Determine the (x, y) coordinate at the center of the cell enclosing the given text.  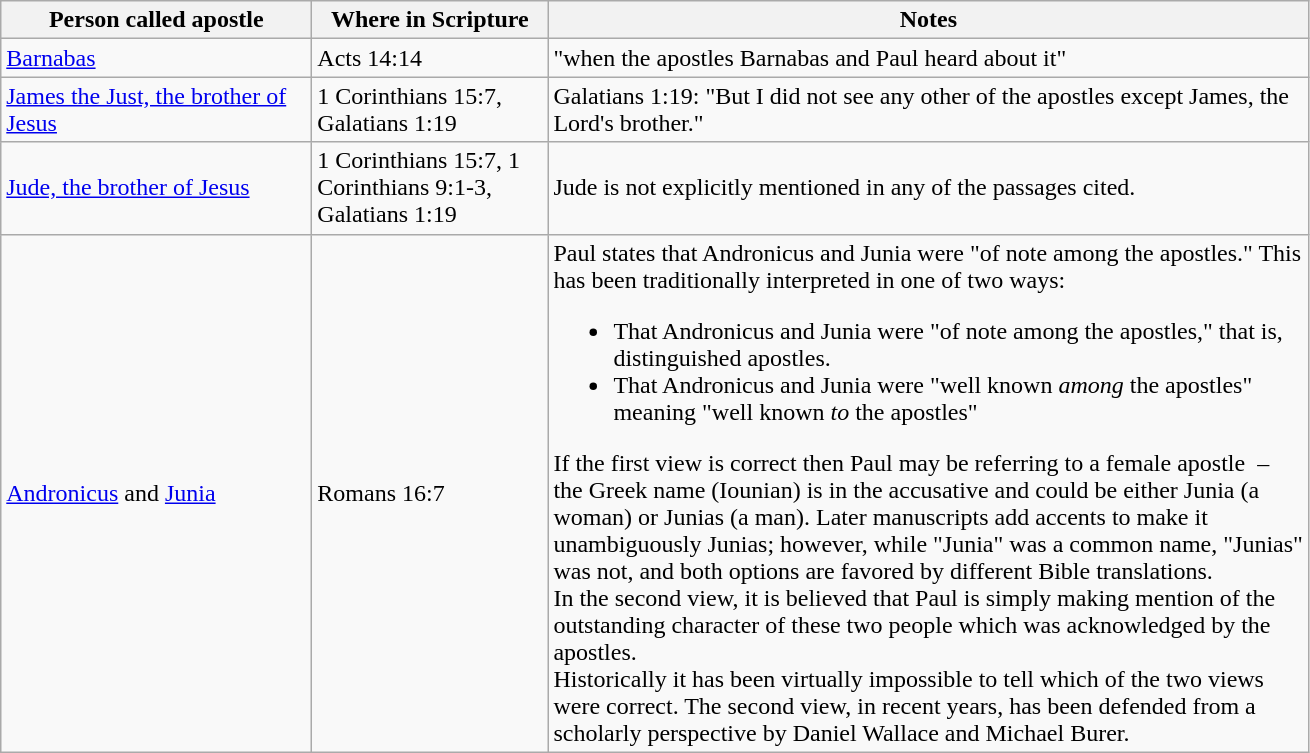
Jude, the brother of Jesus (156, 188)
Galatians 1:19: "But I did not see any other of the apostles except James, the Lord's brother." (928, 110)
Andronicus and Junia (156, 493)
James the Just, the brother of Jesus (156, 110)
Person called apostle (156, 20)
Notes (928, 20)
Acts 14:14 (430, 58)
Barnabas (156, 58)
1 Corinthians 15:7, Galatians 1:19 (430, 110)
"when the apostles Barnabas and Paul heard about it" (928, 58)
Romans 16:7 (430, 493)
1 Corinthians 15:7, 1 Corinthians 9:1-3, Galatians 1:19 (430, 188)
Where in Scripture (430, 20)
Jude is not explicitly mentioned in any of the passages cited. (928, 188)
